Scan for the cell matching the given text and deliver its [x, y] coordinate at center. 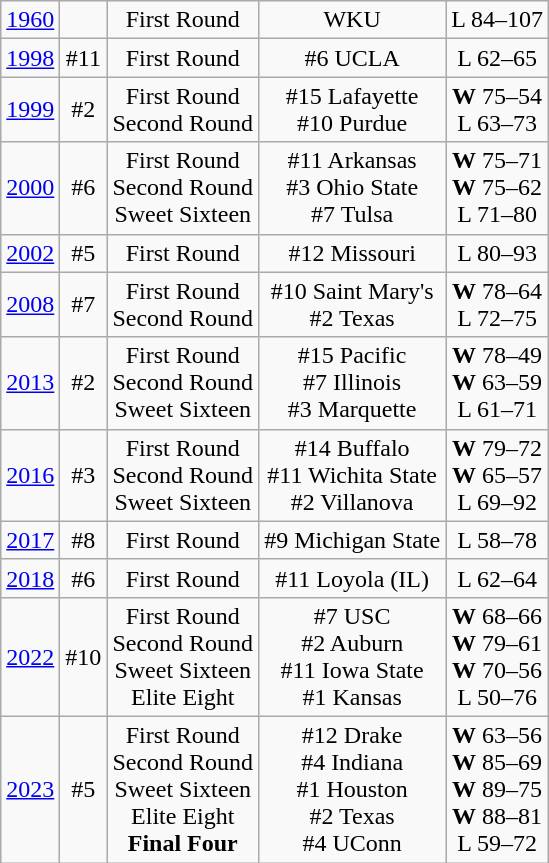
2016 [30, 475]
#7 [84, 304]
#8 [84, 540]
2018 [30, 578]
L 84–107 [498, 20]
#11 Loyola (IL) [352, 578]
2002 [30, 253]
W 75–54L 63–73 [498, 110]
2000 [30, 188]
W 78–49W 63–59L 61–71 [498, 383]
#3 [84, 475]
2013 [30, 383]
WKU [352, 20]
#12 Drake#4 Indiana#1 Houston#2 Texas#4 UConn [352, 789]
2008 [30, 304]
First RoundSecond RoundSweet SixteenElite Eight [183, 656]
#12 Missouri [352, 253]
L 58–78 [498, 540]
#10 [84, 656]
W 63–56 W 85–69W 89–75 W 88–81 L 59–72 [498, 789]
L 80–93 [498, 253]
W 75–71W 75–62L 71–80 [498, 188]
1999 [30, 110]
#6 UCLA [352, 58]
1998 [30, 58]
2017 [30, 540]
L 62–64 [498, 578]
W 78–64L 72–75 [498, 304]
#14 Buffalo#11 Wichita State#2 Villanova [352, 475]
2023 [30, 789]
#11 [84, 58]
#15 Lafayette#10 Purdue [352, 110]
#7 USC#2 Auburn#11 Iowa State#1 Kansas [352, 656]
#15 Pacific#7 Illinois#3 Marquette [352, 383]
First RoundSecond RoundSweet SixteenElite EightFinal Four [183, 789]
2022 [30, 656]
W 79–72W 65–57L 69–92 [498, 475]
#11 Arkansas#3 Ohio State#7 Tulsa [352, 188]
W 68–66 W 79–61 W 70–56 L 50–76 [498, 656]
1960 [30, 20]
#9 Michigan State [352, 540]
#10 Saint Mary's#2 Texas [352, 304]
L 62–65 [498, 58]
